From the cell containing the given text, extract its center point as [X, Y] coordinate. 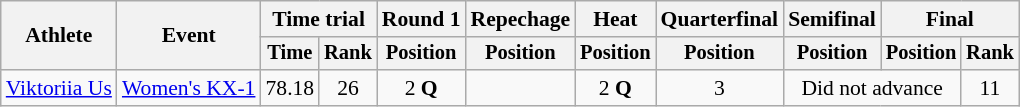
78.18 [290, 88]
Round 1 [422, 19]
Viktoriia Us [59, 88]
Women's KX-1 [189, 88]
Heat [615, 19]
Semifinal [832, 19]
Quarterfinal [720, 19]
Athlete [59, 36]
26 [348, 88]
Repechage [521, 19]
Final [950, 19]
11 [990, 88]
3 [720, 88]
Did not advance [872, 88]
Event [189, 36]
Time trial [318, 19]
Time [290, 54]
